Output the [x, y] coordinate of the center of the cell containing the given text.  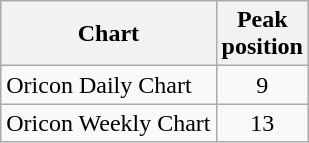
9 [262, 85]
13 [262, 123]
Chart [108, 34]
Peakposition [262, 34]
Oricon Weekly Chart [108, 123]
Oricon Daily Chart [108, 85]
